Identify which cell holds the provided text, then report its (X, Y) central coordinate. 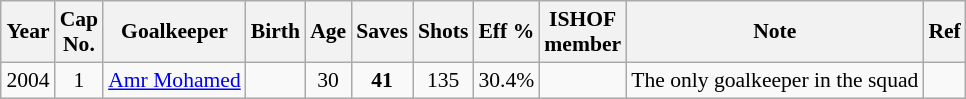
Ref (944, 32)
135 (444, 80)
Birth (276, 32)
30.4% (506, 80)
Shots (444, 32)
30 (328, 80)
CapNo. (80, 32)
Year (28, 32)
ISHOFmember (582, 32)
Goalkeeper (174, 32)
The only goalkeeper in the squad (774, 80)
Age (328, 32)
2004 (28, 80)
1 (80, 80)
Note (774, 32)
41 (382, 80)
Saves (382, 32)
Amr Mohamed (174, 80)
Eff % (506, 32)
